From the cell containing the given text, extract its center point as (x, y) coordinate. 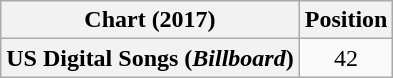
Position (346, 20)
Chart (2017) (150, 20)
US Digital Songs (Billboard) (150, 58)
42 (346, 58)
